Identify which cell holds the provided text, then report its [X, Y] central coordinate. 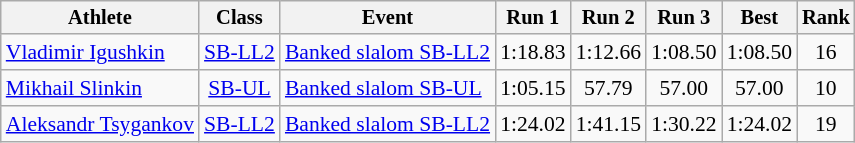
Run 2 [608, 18]
Mikhail Slinkin [100, 88]
Rank [826, 18]
1:41.15 [608, 124]
Vladimir Igushkin [100, 53]
1:18.83 [532, 53]
1:05.15 [532, 88]
10 [826, 88]
Best [760, 18]
Event [388, 18]
SB-UL [240, 88]
19 [826, 124]
1:30.22 [684, 124]
16 [826, 53]
Athlete [100, 18]
57.79 [608, 88]
Run 1 [532, 18]
Run 3 [684, 18]
1:12.66 [608, 53]
Class [240, 18]
Banked slalom SB-UL [388, 88]
Aleksandr Tsygankov [100, 124]
